Search for the cell housing the specified text and yield its [x, y] center coordinate. 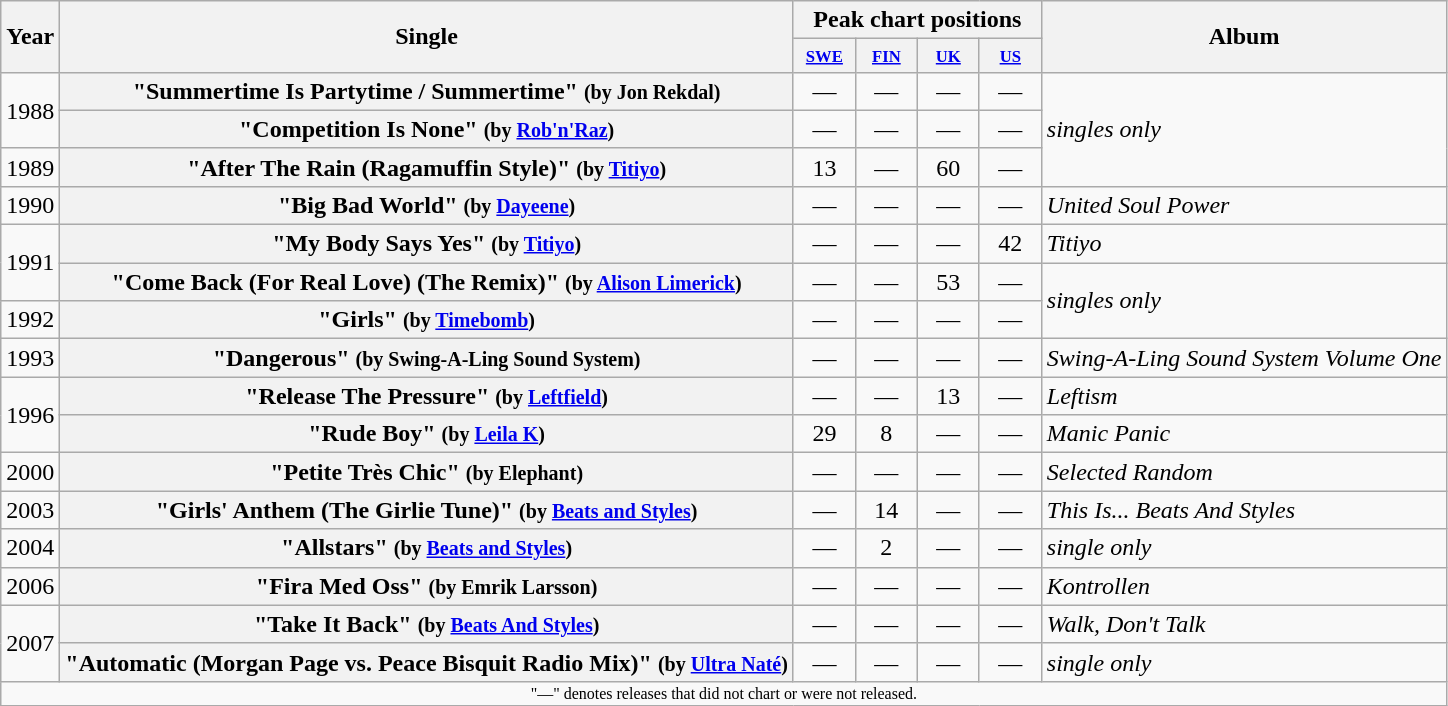
2006 [30, 586]
"Summertime Is Partytime / Summertime" (by Jon Rekdal) [427, 91]
"—" denotes releases that did not chart or were not released. [724, 693]
Walk, Don't Talk [1244, 624]
United Soul Power [1244, 205]
"Take It Back" (by Beats And Styles) [427, 624]
2 [886, 548]
2007 [30, 643]
US [1010, 56]
"Come Back (For Real Love) (The Remix)" (by Alison Limerick) [427, 282]
"Dangerous" (by Swing-A-Ling Sound System) [427, 358]
"My Body Says Yes" (by Titiyo) [427, 244]
1991 [30, 263]
This Is... Beats And Styles [1244, 510]
Peak chart positions [917, 20]
Selected Random [1244, 472]
Swing-A-Ling Sound System Volume One [1244, 358]
Album [1244, 37]
"Big Bad World" (by Dayeene) [427, 205]
Titiyo [1244, 244]
Year [30, 37]
"Fira Med Oss" (by Emrik Larsson) [427, 586]
1993 [30, 358]
14 [886, 510]
"After The Rain (Ragamuffin Style)" (by Titiyo) [427, 167]
1988 [30, 110]
1996 [30, 415]
8 [886, 434]
2004 [30, 548]
UK [948, 56]
"Automatic (Morgan Page vs. Peace Bisquit Radio Mix)" (by Ultra Naté) [427, 662]
"Release The Pressure" (by Leftfield) [427, 396]
42 [1010, 244]
60 [948, 167]
53 [948, 282]
Kontrollen [1244, 586]
Leftism [1244, 396]
1992 [30, 320]
Manic Panic [1244, 434]
SWE [824, 56]
Single [427, 37]
FIN [886, 56]
"Girls" (by Timebomb) [427, 320]
"Girls' Anthem (The Girlie Tune)" (by Beats and Styles) [427, 510]
"Petite Très Chic" (by Elephant) [427, 472]
29 [824, 434]
2000 [30, 472]
"Competition Is None" (by Rob'n'Raz) [427, 129]
"Allstars" (by Beats and Styles) [427, 548]
"Rude Boy" (by Leila K) [427, 434]
1989 [30, 167]
2003 [30, 510]
1990 [30, 205]
